Determine the [X, Y] coordinate at the center of the cell enclosing the given text.  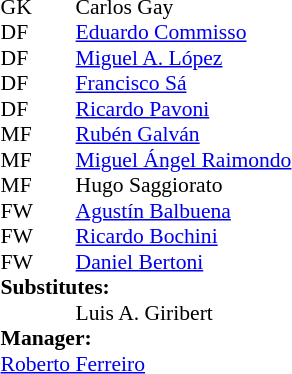
Substitutes: [146, 287]
Eduardo Commisso [184, 33]
Daniel Bertoni [184, 262]
Ricardo Bochini [184, 237]
Francisco Sá [184, 83]
Agustín Balbuena [184, 211]
Miguel A. López [184, 58]
Luis A. Giribert [184, 313]
Manager: [146, 339]
Rubén Galván [184, 135]
Miguel Ángel Raimondo [184, 160]
Hugo Saggiorato [184, 185]
Ricardo Pavoni [184, 109]
